Capture the cell that displays the provided text and extract its (X, Y) central coordinate. 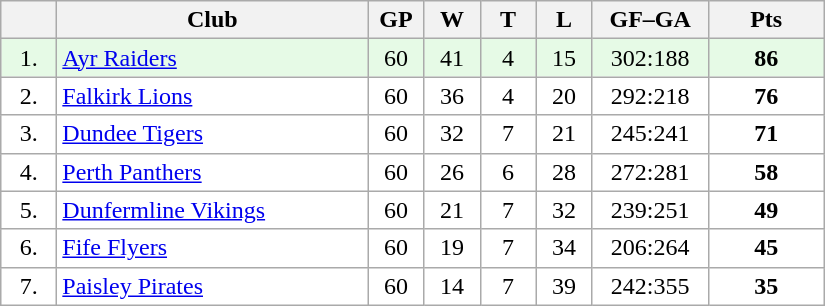
T (508, 20)
206:264 (650, 248)
19 (452, 248)
20 (564, 96)
245:241 (650, 134)
14 (452, 286)
6. (29, 248)
Falkirk Lions (212, 96)
4. (29, 172)
302:188 (650, 58)
36 (452, 96)
272:281 (650, 172)
Pts (766, 20)
5. (29, 210)
292:218 (650, 96)
2. (29, 96)
Paisley Pirates (212, 286)
Dundee Tigers (212, 134)
1. (29, 58)
39 (564, 286)
49 (766, 210)
28 (564, 172)
34 (564, 248)
7. (29, 286)
3. (29, 134)
Dunfermline Vikings (212, 210)
71 (766, 134)
35 (766, 286)
GP (396, 20)
15 (564, 58)
L (564, 20)
58 (766, 172)
Ayr Raiders (212, 58)
45 (766, 248)
76 (766, 96)
Fife Flyers (212, 248)
26 (452, 172)
242:355 (650, 286)
GF–GA (650, 20)
W (452, 20)
Club (212, 20)
239:251 (650, 210)
86 (766, 58)
Perth Panthers (212, 172)
6 (508, 172)
41 (452, 58)
